From the cell containing the given text, extract its center point as [x, y] coordinate. 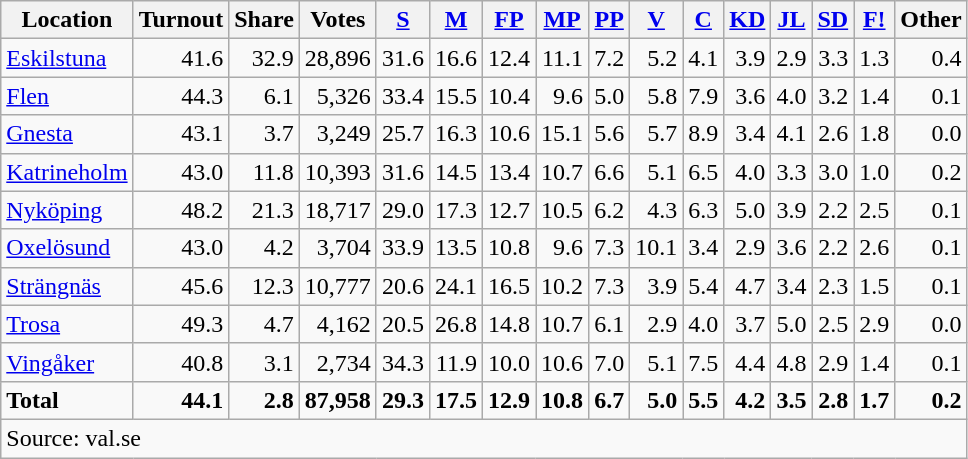
5.6 [610, 134]
4.8 [792, 362]
1.5 [874, 286]
13.5 [456, 248]
Flen [67, 96]
3.0 [833, 172]
32.9 [264, 58]
1.8 [874, 134]
3,704 [338, 248]
M [456, 20]
12.4 [510, 58]
10,777 [338, 286]
Other [931, 20]
17.5 [456, 400]
8.9 [704, 134]
10,393 [338, 172]
Total [67, 400]
Katrineholm [67, 172]
45.6 [181, 286]
Votes [338, 20]
29.0 [402, 210]
17.3 [456, 210]
Trosa [67, 324]
3.1 [264, 362]
20.5 [402, 324]
Share [264, 20]
25.7 [402, 134]
12.7 [510, 210]
Nyköping [67, 210]
24.1 [456, 286]
C [704, 20]
12.3 [264, 286]
6.5 [704, 172]
10.0 [510, 362]
S [402, 20]
14.8 [510, 324]
87,958 [338, 400]
2,734 [338, 362]
10.4 [510, 96]
43.1 [181, 134]
7.9 [704, 96]
41.6 [181, 58]
Source: val.se [484, 438]
49.3 [181, 324]
PP [610, 20]
28,896 [338, 58]
F! [874, 20]
11.9 [456, 362]
21.3 [264, 210]
1.0 [874, 172]
7.5 [704, 362]
Location [67, 20]
5.8 [656, 96]
0.4 [931, 58]
10.1 [656, 248]
4.4 [748, 362]
18,717 [338, 210]
44.3 [181, 96]
3.2 [833, 96]
15.1 [562, 134]
33.4 [402, 96]
16.6 [456, 58]
Eskilstuna [67, 58]
15.5 [456, 96]
KD [748, 20]
7.0 [610, 362]
40.8 [181, 362]
5.4 [704, 286]
16.5 [510, 286]
44.1 [181, 400]
13.4 [510, 172]
Gnesta [67, 134]
29.3 [402, 400]
48.2 [181, 210]
20.6 [402, 286]
10.5 [562, 210]
4,162 [338, 324]
3,249 [338, 134]
Turnout [181, 20]
Vingåker [67, 362]
6.6 [610, 172]
Oxelösund [67, 248]
7.2 [610, 58]
10.2 [562, 286]
5,326 [338, 96]
5.7 [656, 134]
1.3 [874, 58]
V [656, 20]
33.9 [402, 248]
34.3 [402, 362]
26.8 [456, 324]
14.5 [456, 172]
2.3 [833, 286]
6.3 [704, 210]
4.3 [656, 210]
FP [510, 20]
MP [562, 20]
JL [792, 20]
12.9 [510, 400]
SD [833, 20]
6.7 [610, 400]
3.5 [792, 400]
Strängnäs [67, 286]
11.1 [562, 58]
11.8 [264, 172]
16.3 [456, 134]
5.5 [704, 400]
1.7 [874, 400]
6.2 [610, 210]
5.2 [656, 58]
